Scan for the cell matching the given text and deliver its (X, Y) coordinate at center. 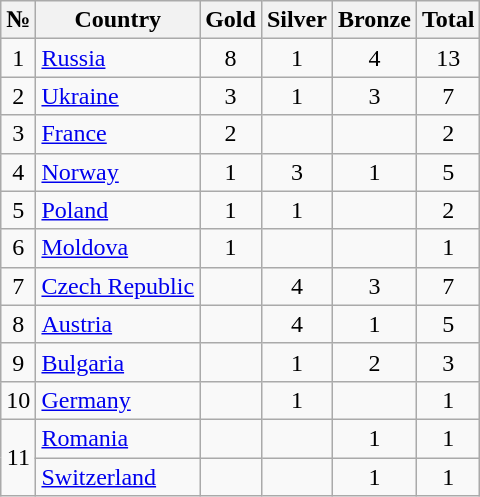
Gold (231, 20)
6 (18, 248)
9 (18, 362)
Austria (118, 324)
Country (118, 20)
Czech Republic (118, 286)
Ukraine (118, 96)
13 (448, 58)
Silver (296, 20)
Bulgaria (118, 362)
Moldova (118, 248)
11 (18, 457)
10 (18, 400)
Poland (118, 210)
Russia (118, 58)
Bronze (374, 20)
France (118, 134)
№ (18, 20)
Romania (118, 438)
Norway (118, 172)
Total (448, 20)
Germany (118, 400)
Switzerland (118, 477)
